Identify which cell holds the provided text, then report its [x, y] central coordinate. 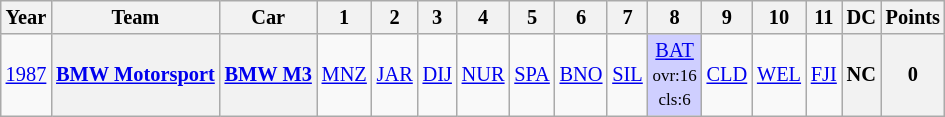
Points [913, 17]
6 [582, 17]
JAR [395, 75]
DIJ [438, 75]
CLD [727, 75]
1987 [26, 75]
NC [862, 75]
DC [862, 17]
BMW M3 [268, 75]
WEL [779, 75]
BATovr:16cls:6 [675, 75]
8 [675, 17]
SIL [627, 75]
1 [344, 17]
9 [727, 17]
Year [26, 17]
Car [268, 17]
SPA [532, 75]
NUR [484, 75]
BMW Motorsport [135, 75]
FJI [824, 75]
5 [532, 17]
10 [779, 17]
7 [627, 17]
4 [484, 17]
Team [135, 17]
11 [824, 17]
BNO [582, 75]
MNZ [344, 75]
0 [913, 75]
3 [438, 17]
2 [395, 17]
